Return (x, y) of the center of cell containing provided text 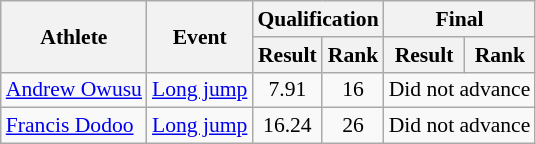
Andrew Owusu (74, 90)
Qualification (318, 19)
Francis Dodoo (74, 126)
Athlete (74, 36)
16.24 (287, 126)
Final (460, 19)
Event (200, 36)
16 (352, 90)
26 (352, 126)
7.91 (287, 90)
